Pinpoint the cell where the given text exists, returning its (X, Y) midpoint coordinate. 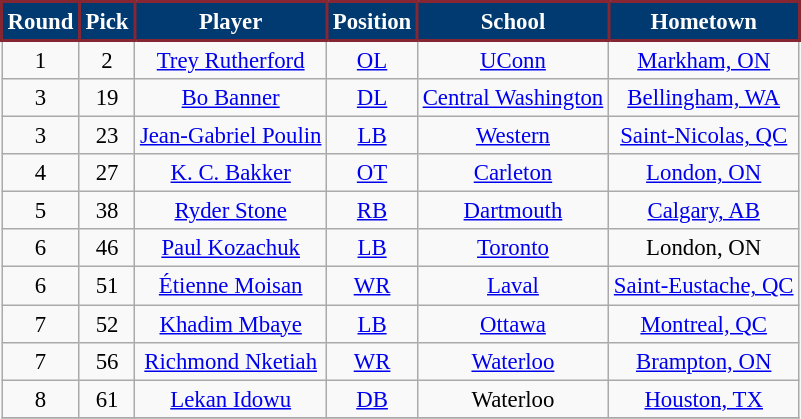
Montreal, QC (704, 324)
Dartmouth (512, 211)
Laval (512, 286)
Saint-Nicolas, QC (704, 136)
Round (41, 22)
RB (372, 211)
Lekan Idowu (231, 399)
8 (41, 399)
School (512, 22)
Étienne Moisan (231, 286)
51 (106, 286)
Pick (106, 22)
4 (41, 173)
Khadim Mbaye (231, 324)
Toronto (512, 249)
Paul Kozachuk (231, 249)
Ottawa (512, 324)
Saint-Eustache, QC (704, 286)
Western (512, 136)
OL (372, 60)
61 (106, 399)
Brampton, ON (704, 361)
K. C. Bakker (231, 173)
27 (106, 173)
Ryder Stone (231, 211)
Trey Rutherford (231, 60)
Carleton (512, 173)
UConn (512, 60)
Bo Banner (231, 98)
Position (372, 22)
Bellingham, WA (704, 98)
Markham, ON (704, 60)
Richmond Nketiah (231, 361)
2 (106, 60)
5 (41, 211)
Player (231, 22)
38 (106, 211)
46 (106, 249)
DL (372, 98)
Calgary, AB (704, 211)
19 (106, 98)
OT (372, 173)
Jean-Gabriel Poulin (231, 136)
Houston, TX (704, 399)
56 (106, 361)
Central Washington (512, 98)
1 (41, 60)
Hometown (704, 22)
DB (372, 399)
52 (106, 324)
23 (106, 136)
